Extract the [X, Y] coordinate from the center of the cell holding the provided text.  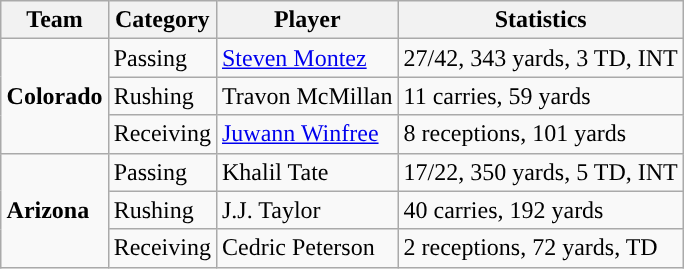
2 receptions, 72 yards, TD [540, 248]
J.J. Taylor [307, 210]
27/42, 343 yards, 3 TD, INT [540, 58]
Arizona [54, 210]
Cedric Peterson [307, 248]
40 carries, 192 yards [540, 210]
17/22, 350 yards, 5 TD, INT [540, 172]
Khalil Tate [307, 172]
11 carries, 59 yards [540, 96]
Juwann Winfree [307, 134]
Steven Montez [307, 58]
8 receptions, 101 yards [540, 134]
Category [162, 20]
Statistics [540, 20]
Colorado [54, 96]
Travon McMillan [307, 96]
Team [54, 20]
Player [307, 20]
